Find where the given text appears and provide that cell's center as (x, y) coordinate. 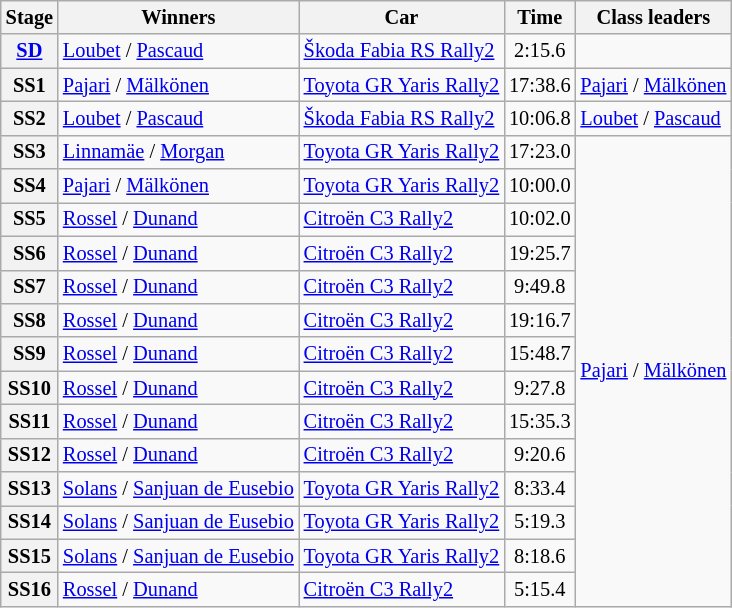
5:15.4 (540, 589)
SS14 (30, 522)
SS13 (30, 489)
SS10 (30, 388)
SS2 (30, 118)
Stage (30, 17)
Class leaders (654, 17)
SS15 (30, 556)
SS3 (30, 152)
Winners (178, 17)
17:38.6 (540, 85)
5:19.3 (540, 522)
Car (402, 17)
SS6 (30, 253)
SS16 (30, 589)
SS5 (30, 219)
19:16.7 (540, 320)
Time (540, 17)
8:33.4 (540, 489)
15:35.3 (540, 421)
8:18.6 (540, 556)
9:20.6 (540, 455)
9:49.8 (540, 287)
15:48.7 (540, 354)
10:06.8 (540, 118)
SS12 (30, 455)
Linnamäe / Morgan (178, 152)
SS1 (30, 85)
SD (30, 51)
10:00.0 (540, 186)
SS9 (30, 354)
19:25.7 (540, 253)
9:27.8 (540, 388)
SS4 (30, 186)
17:23.0 (540, 152)
SS11 (30, 421)
2:15.6 (540, 51)
SS8 (30, 320)
10:02.0 (540, 219)
SS7 (30, 287)
